Return [X, Y] of the center of cell containing provided text 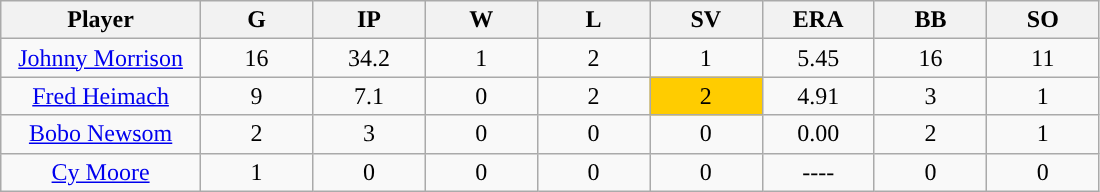
Player [101, 20]
34.2 [369, 58]
Cy Moore [101, 172]
Fred Heimach [101, 96]
0.00 [818, 134]
7.1 [369, 96]
5.45 [818, 58]
4.91 [818, 96]
G [256, 20]
Bobo Newsom [101, 134]
W [481, 20]
Johnny Morrison [101, 58]
BB [930, 20]
9 [256, 96]
IP [369, 20]
---- [818, 172]
11 [1043, 58]
L [593, 20]
ERA [818, 20]
SO [1043, 20]
SV [706, 20]
